Determine the [x, y] coordinate at the center of the cell enclosing the given text.  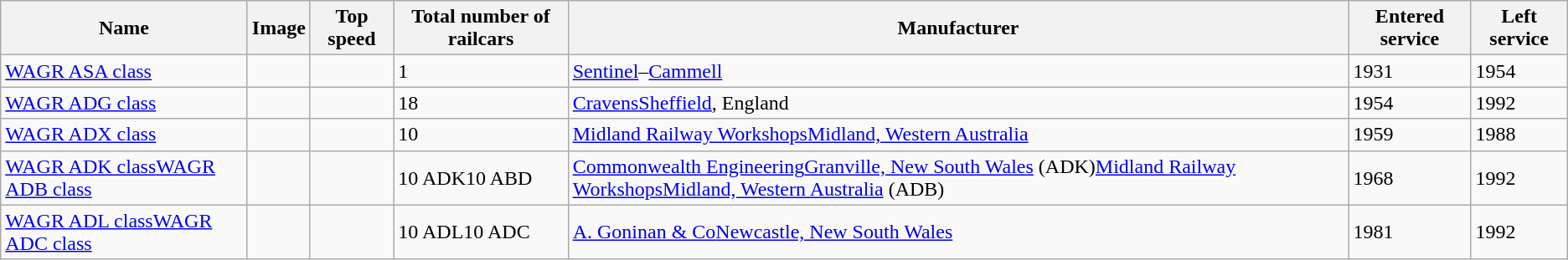
Sentinel–Cammell [958, 71]
1988 [1519, 135]
WAGR ADK classWAGR ADB class [124, 177]
10 [481, 135]
Midland Railway WorkshopsMidland, Western Australia [958, 135]
1 [481, 71]
10 ADL10 ADC [481, 232]
1931 [1410, 71]
1968 [1410, 177]
Total number of railcars [481, 28]
A. Goninan & CoNewcastle, New South Wales [958, 232]
1981 [1410, 232]
Image [278, 28]
Name [124, 28]
WAGR ADX class [124, 135]
Manufacturer [958, 28]
WAGR ASA class [124, 71]
WAGR ADL classWAGR ADC class [124, 232]
Entered service [1410, 28]
CravensSheffield, England [958, 103]
Left service [1519, 28]
Top speed [352, 28]
18 [481, 103]
1959 [1410, 135]
WAGR ADG class [124, 103]
10 ADK10 ABD [481, 177]
Commonwealth EngineeringGranville, New South Wales (ADK)Midland Railway WorkshopsMidland, Western Australia (ADB) [958, 177]
